Find where the given text appears and provide that cell's center as (x, y) coordinate. 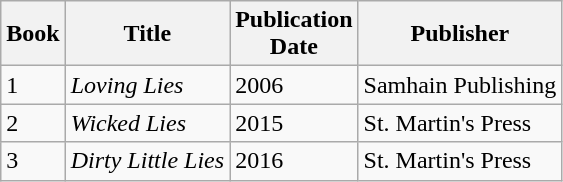
2 (33, 123)
1 (33, 85)
Dirty Little Lies (147, 161)
Wicked Lies (147, 123)
Samhain Publishing (460, 85)
2006 (294, 85)
2015 (294, 123)
PublicationDate (294, 34)
Title (147, 34)
3 (33, 161)
Loving Lies (147, 85)
2016 (294, 161)
Publisher (460, 34)
Book (33, 34)
